Detect which cell encompasses the target text, then output its (x, y) center coordinate. 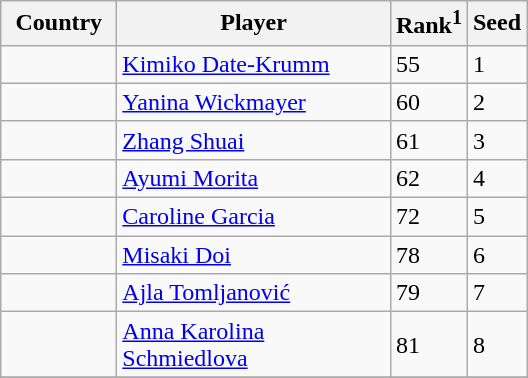
Seed (496, 24)
1 (496, 64)
Kimiko Date-Krumm (254, 64)
79 (428, 293)
5 (496, 217)
7 (496, 293)
Anna Karolina Schmiedlova (254, 344)
Yanina Wickmayer (254, 102)
55 (428, 64)
2 (496, 102)
60 (428, 102)
3 (496, 140)
81 (428, 344)
4 (496, 178)
Country (59, 24)
78 (428, 255)
62 (428, 178)
Misaki Doi (254, 255)
72 (428, 217)
Ajla Tomljanović (254, 293)
6 (496, 255)
Player (254, 24)
Zhang Shuai (254, 140)
61 (428, 140)
Ayumi Morita (254, 178)
Caroline Garcia (254, 217)
Rank1 (428, 24)
8 (496, 344)
